Capture the cell that displays the provided text and extract its [X, Y] central coordinate. 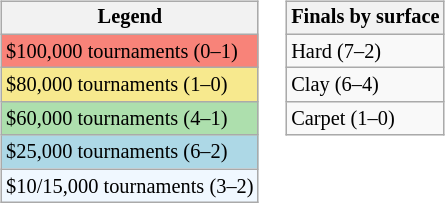
$80,000 tournaments (1–0) [130, 85]
$60,000 tournaments (4–1) [130, 119]
Finals by surface [365, 18]
Hard (7–2) [365, 51]
$25,000 tournaments (6–2) [130, 152]
$10/15,000 tournaments (3–2) [130, 186]
Legend [130, 18]
Carpet (1–0) [365, 119]
Clay (6–4) [365, 85]
$100,000 tournaments (0–1) [130, 51]
